From the cell containing the given text, extract its center point as (x, y) coordinate. 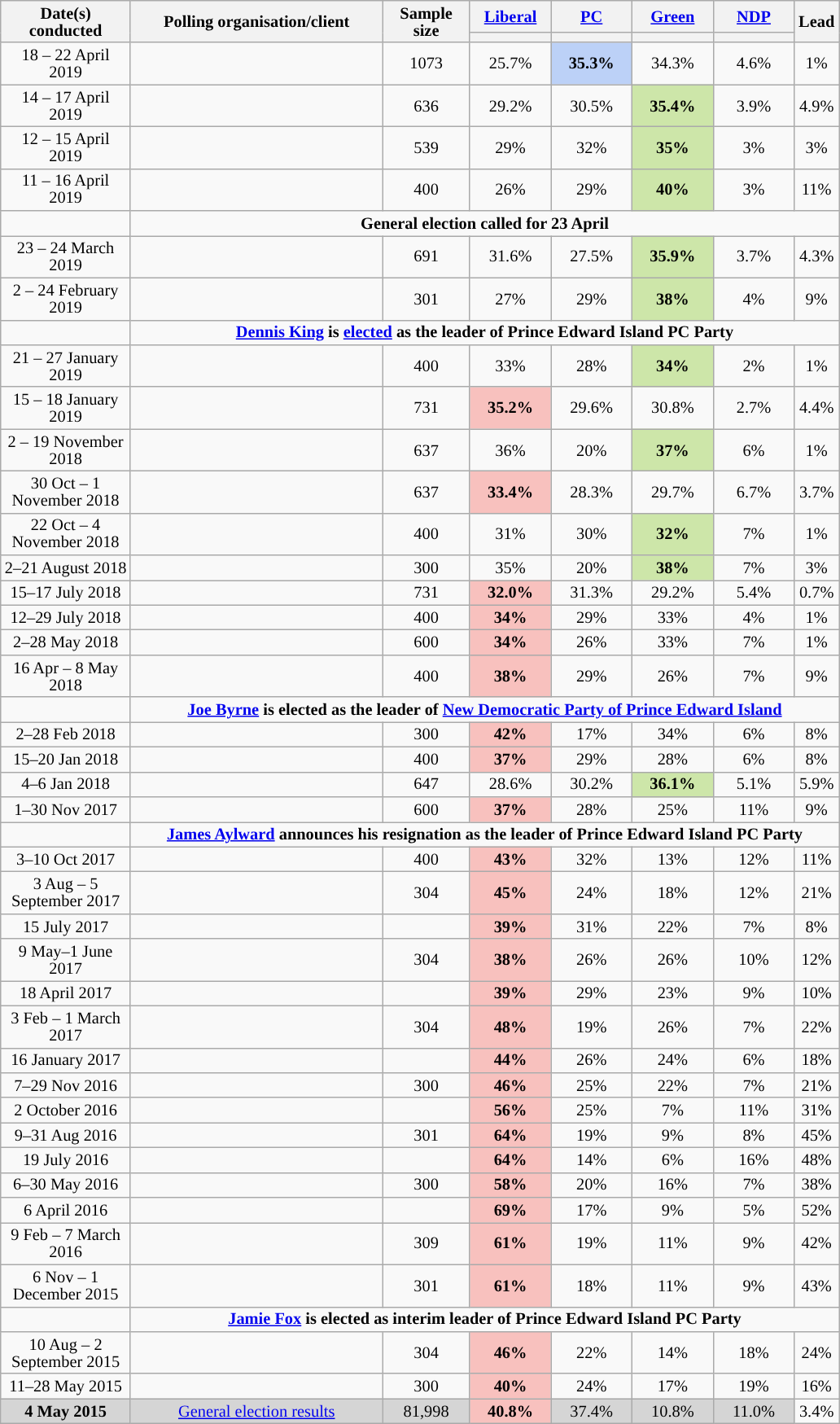
35.2% (510, 408)
2–28 May 2018 (66, 643)
0.7% (817, 593)
19 July 2016 (66, 1159)
36.1% (673, 785)
35.9% (673, 256)
58% (510, 1185)
7–29 Nov 2016 (66, 1084)
539 (427, 147)
2 – 24 February 2019 (66, 299)
3 Aug – 5 September 2017 (66, 892)
29.7% (673, 492)
6 April 2016 (66, 1210)
3.4% (817, 1412)
2 – 19 November 2018 (66, 450)
647 (427, 785)
6 Nov – 1 December 2015 (66, 1286)
16 January 2017 (66, 1060)
4.3% (817, 256)
40.8% (510, 1412)
3 Feb – 1 March 2017 (66, 1027)
5% (754, 1210)
44% (510, 1060)
9 May–1 June 2017 (66, 960)
81,998 (427, 1412)
30.8% (673, 408)
15–20 Jan 2018 (66, 759)
10.8% (673, 1412)
30% (592, 534)
11–28 May 2015 (66, 1386)
2 October 2016 (66, 1111)
Jamie Fox is elected as interim leader of Prince Edward Island PC Party (484, 1319)
69% (510, 1210)
9 Feb – 7 March 2016 (66, 1243)
12 – 15 April 2019 (66, 147)
52% (817, 1210)
23 – 24 March 2019 (66, 256)
18 April 2017 (66, 993)
27.5% (592, 256)
5.9% (817, 785)
4.4% (817, 408)
309 (427, 1243)
21 – 27 January 2019 (66, 366)
6–30 May 2016 (66, 1185)
4 May 2015 (66, 1412)
Dennis King is elected as the leader of Prince Edward Island PC Party (484, 332)
30.5% (592, 106)
Green (673, 16)
35.4% (673, 106)
30.2% (592, 785)
Joe Byrne is elected as the leader of New Democratic Party of Prince Edward Island (484, 710)
12–29 July 2018 (66, 617)
2–21 August 2018 (66, 568)
Date(s)conducted (66, 21)
31.6% (510, 256)
Polling organisation/client (256, 21)
PC (592, 16)
9–31 Aug 2016 (66, 1135)
Lead (817, 21)
3–10 Oct 2017 (66, 860)
13% (673, 860)
15–17 July 2018 (66, 593)
4.9% (817, 106)
5.1% (754, 785)
11 – 16 April 2019 (66, 190)
James Aylward announces his resignation as the leader of Prince Edward Island PC Party (484, 834)
31.3% (592, 593)
36% (510, 450)
636 (427, 106)
22 Oct – 4 November 2018 (66, 534)
32.0% (510, 593)
2–28 Feb 2018 (66, 734)
General election results (256, 1412)
NDP (754, 16)
25.7% (510, 64)
35.3% (592, 64)
4–6 Jan 2018 (66, 785)
16 Apr – 8 May 2018 (66, 676)
General election called for 23 April (484, 223)
10 Aug – 2 September 2015 (66, 1352)
28.6% (510, 785)
2% (754, 366)
30 Oct – 1 November 2018 (66, 492)
3.9% (754, 106)
5.4% (754, 593)
Liberal (510, 16)
28.3% (592, 492)
33.4% (510, 492)
34.3% (673, 64)
4.6% (754, 64)
691 (427, 256)
23% (673, 993)
2.7% (754, 408)
56% (510, 1111)
6.7% (754, 492)
15 July 2017 (66, 927)
37.4% (592, 1412)
11.0% (754, 1412)
1–30 Nov 2017 (66, 809)
15 – 18 January 2019 (66, 408)
29.6% (592, 408)
1073 (427, 64)
27% (510, 299)
18 – 22 April 2019 (66, 64)
Sample size (427, 21)
14 – 17 April 2019 (66, 106)
